From the cell containing the given text, extract its center point as [X, Y] coordinate. 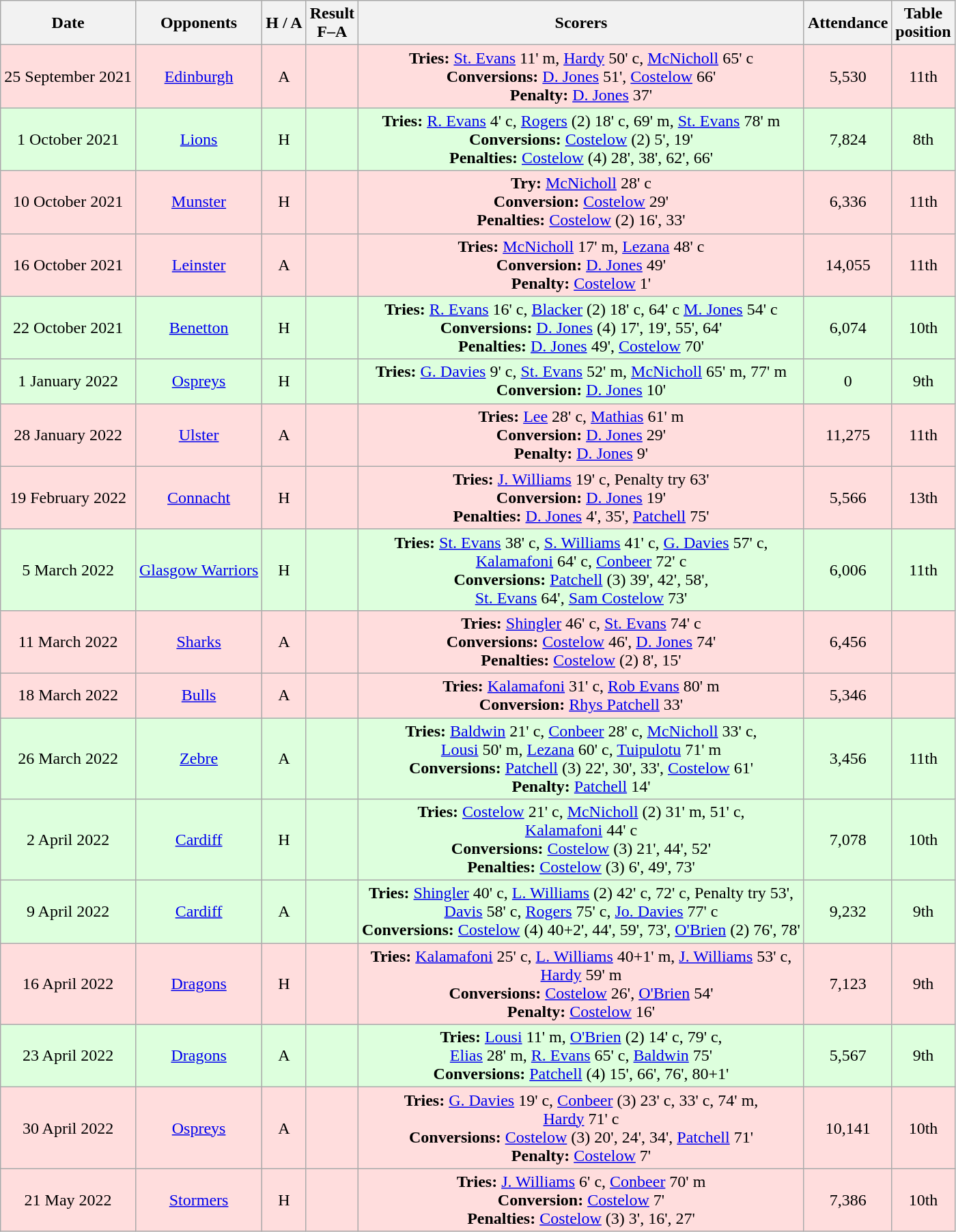
3,456 [847, 759]
7,078 [847, 840]
Try: McNicholl 28' cConversion: Costelow 29'Penalties: Costelow (2) 16', 33' [582, 202]
Attendance [847, 23]
5,566 [847, 498]
14,055 [847, 265]
Stormers [198, 1200]
6,074 [847, 328]
Tableposition [923, 23]
Glasgow Warriors [198, 569]
6,006 [847, 569]
Connacht [198, 498]
11,275 [847, 435]
30 April 2022 [68, 1128]
Tries: St. Evans 11' m, Hardy 50' c, McNicholl 65' cConversions: D. Jones 51', Costelow 66'Penalty: D. Jones 37' [582, 76]
Tries: G. Davies 19' c, Conbeer (3) 23' c, 33' c, 74' m,Hardy 71' cConversions: Costelow (3) 20', 24', 34', Patchell 71'Penalty: Costelow 7' [582, 1128]
Tries: Lee 28' c, Mathias 61' mConversion: D. Jones 29'Penalty: D. Jones 9' [582, 435]
Munster [198, 202]
Tries: Kalamafoni 25' c, L. Williams 40+1' m, J. Williams 53' c,Hardy 59' m Conversions: Costelow 26', O'Brien 54'Penalty: Costelow 16' [582, 984]
Tries: Lousi 11' m, O'Brien (2) 14' c, 79' c,Elias 28' m, R. Evans 65' c, Baldwin 75'Conversions: Patchell (4) 15', 66', 76', 80+1' [582, 1056]
5,346 [847, 695]
7,386 [847, 1200]
H / A [284, 23]
28 January 2022 [68, 435]
11 March 2022 [68, 642]
Tries: R. Evans 16' c, Blacker (2) 18' c, 64' c M. Jones 54' cConversions: D. Jones (4) 17', 19', 55', 64'Penalties: D. Jones 49', Costelow 70' [582, 328]
8th [923, 139]
Tries: R. Evans 4' c, Rogers (2) 18' c, 69' m, St. Evans 78' mConversions: Costelow (2) 5', 19'Penalties: Costelow (4) 28', 38', 62', 66' [582, 139]
21 May 2022 [68, 1200]
18 March 2022 [68, 695]
7,824 [847, 139]
25 September 2021 [68, 76]
Sharks [198, 642]
5 March 2022 [68, 569]
16 October 2021 [68, 265]
23 April 2022 [68, 1056]
Tries: Costelow 21' c, McNicholl (2) 31' m, 51' c,Kalamafoni 44' cConversions: Costelow (3) 21', 44', 52'Penalties: Costelow (3) 6', 49', 73' [582, 840]
Scorers [582, 23]
1 January 2022 [68, 381]
10,141 [847, 1128]
16 April 2022 [68, 984]
6,336 [847, 202]
5,567 [847, 1056]
Tries: G. Davies 9' c, St. Evans 52' m, McNicholl 65' m, 77' mConversion: D. Jones 10' [582, 381]
Tries: McNicholl 17' m, Lezana 48' cConversion: D. Jones 49'Penalty: Costelow 1' [582, 265]
Ulster [198, 435]
Tries: Kalamafoni 31' c, Rob Evans 80' mConversion: Rhys Patchell 33' [582, 695]
Leinster [198, 265]
Zebre [198, 759]
Tries: J. Williams 19' c, Penalty try 63'Conversion: D. Jones 19'Penalties: D. Jones 4', 35', Patchell 75' [582, 498]
13th [923, 498]
9 April 2022 [68, 912]
Lions [198, 139]
1 October 2021 [68, 139]
7,123 [847, 984]
19 February 2022 [68, 498]
ResultF–A [332, 23]
2 April 2022 [68, 840]
26 March 2022 [68, 759]
5,530 [847, 76]
6,456 [847, 642]
Benetton [198, 328]
9,232 [847, 912]
0 [847, 381]
10 October 2021 [68, 202]
Opponents [198, 23]
Tries: J. Williams 6' c, Conbeer 70' mConversion: Costelow 7'Penalties: Costelow (3) 3', 16', 27' [582, 1200]
22 October 2021 [68, 328]
Edinburgh [198, 76]
Bulls [198, 695]
Tries: Shingler 46' c, St. Evans 74' cConversions: Costelow 46', D. Jones 74'Penalties: Costelow (2) 8', 15' [582, 642]
Date [68, 23]
